Determine the (X, Y) coordinate at the center of the cell enclosing the given text.  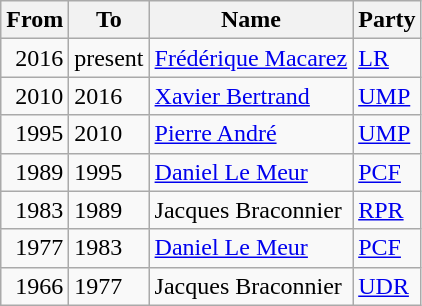
Party (387, 20)
To (109, 20)
Xavier Bertrand (251, 96)
LR (387, 58)
1966 (35, 286)
UDR (387, 286)
Name (251, 20)
RPR (387, 210)
Frédérique Macarez (251, 58)
From (35, 20)
present (109, 58)
Pierre André (251, 134)
